Pinpoint the cell where the given text exists, returning its (X, Y) midpoint coordinate. 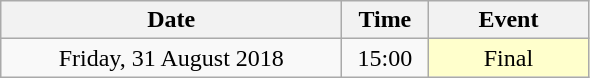
Friday, 31 August 2018 (172, 58)
Final (508, 58)
Event (508, 20)
Time (385, 20)
15:00 (385, 58)
Date (172, 20)
